Search for the cell housing the specified text and yield its [X, Y] center coordinate. 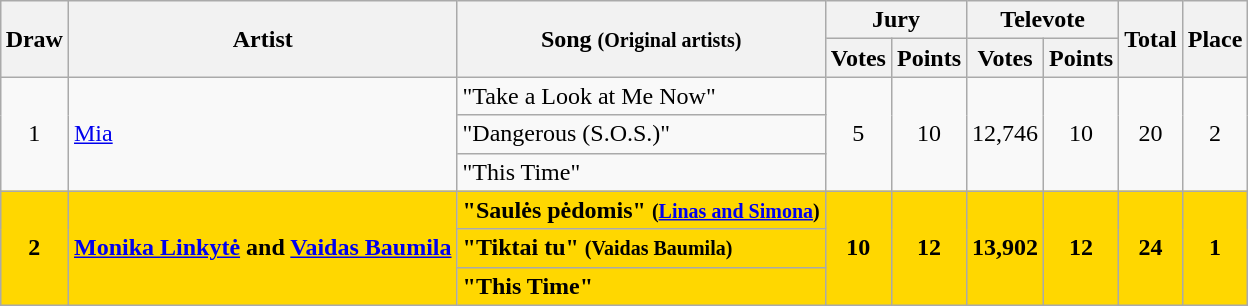
Televote [1043, 20]
Mia [262, 134]
Song (Original artists) [641, 39]
Jury [896, 20]
5 [858, 134]
Draw [34, 39]
20 [1151, 134]
Place [1215, 39]
Total [1151, 39]
Monika Linkytė and Vaidas Baumila [262, 248]
"Saulės pėdomis" (Linas and Simona) [641, 210]
24 [1151, 248]
"Take a Look at Me Now" [641, 96]
13,902 [1006, 248]
"Tiktai tu" (Vaidas Baumila) [641, 248]
12,746 [1006, 134]
"Dangerous (S.O.S.)" [641, 134]
Artist [262, 39]
